Return the [x, y] coordinate for the center point of the cell that contains the specified text.  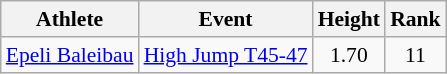
High Jump T45-47 [226, 55]
Height [349, 19]
Athlete [70, 19]
1.70 [349, 55]
Epeli Baleibau [70, 55]
11 [416, 55]
Event [226, 19]
Rank [416, 19]
